Identify which cell holds the provided text, then report its (X, Y) central coordinate. 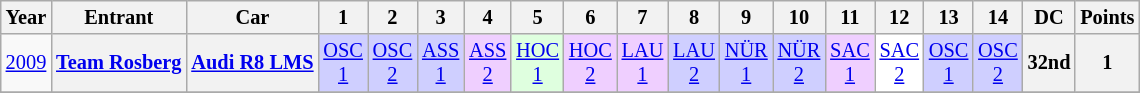
7 (643, 17)
9 (746, 17)
12 (900, 17)
Points (1107, 17)
11 (850, 17)
3 (440, 17)
Car (252, 17)
NÜR2 (800, 63)
ASS1 (440, 63)
5 (538, 17)
10 (800, 17)
Entrant (118, 17)
Team Rosberg (118, 63)
2 (392, 17)
Audi R8 LMS (252, 63)
Year (26, 17)
SAC2 (900, 63)
SAC1 (850, 63)
4 (488, 17)
HOC2 (590, 63)
LAU2 (694, 63)
8 (694, 17)
ASS2 (488, 63)
6 (590, 17)
32nd (1050, 63)
NÜR1 (746, 63)
HOC1 (538, 63)
DC (1050, 17)
13 (948, 17)
14 (998, 17)
2009 (26, 63)
LAU1 (643, 63)
